Search for the cell housing the specified text and yield its (x, y) center coordinate. 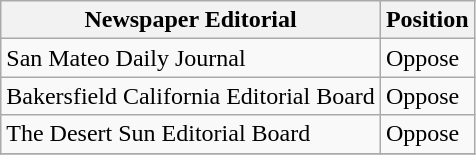
San Mateo Daily Journal (191, 58)
Position (427, 20)
The Desert Sun Editorial Board (191, 134)
Bakersfield California Editorial Board (191, 96)
Newspaper Editorial (191, 20)
